Detect which cell encompasses the target text, then output its [X, Y] center coordinate. 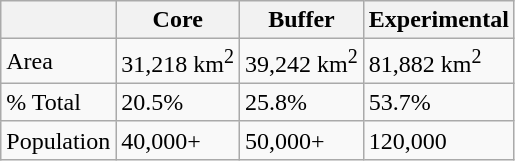
Population [58, 140]
Buffer [302, 20]
25.8% [302, 102]
Experimental [438, 20]
Core [178, 20]
20.5% [178, 102]
81,882 km2 [438, 62]
50,000+ [302, 140]
% Total [58, 102]
53.7% [438, 102]
40,000+ [178, 140]
39,242 km2 [302, 62]
31,218 km2 [178, 62]
Area [58, 62]
120,000 [438, 140]
